Provide the (X, Y) coordinate of the cell's center where the given text is located.  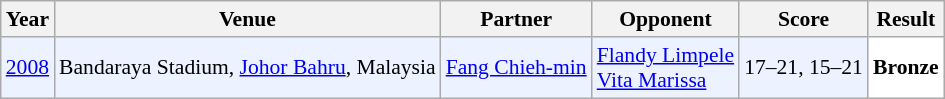
Bronze (906, 68)
17–21, 15–21 (804, 68)
Fang Chieh-min (516, 68)
Opponent (666, 19)
2008 (28, 68)
Venue (248, 19)
Year (28, 19)
Score (804, 19)
Result (906, 19)
Bandaraya Stadium, Johor Bahru, Malaysia (248, 68)
Partner (516, 19)
Flandy Limpele Vita Marissa (666, 68)
